Locate the cell with the specified text and output its [X, Y] center coordinate. 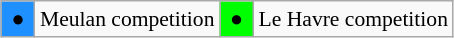
Le Havre competition [353, 19]
Meulan competition [128, 19]
